Determine the [x, y] coordinate at the center of the cell enclosing the given text.  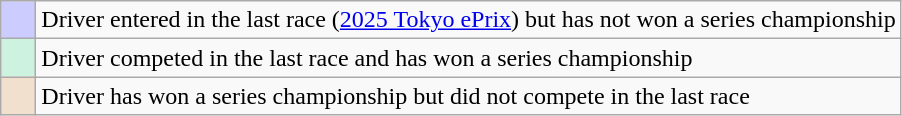
Driver entered in the last race (2025 Tokyo ePrix) but has not won a series championship [468, 20]
Driver competed in the last race and has won a series championship [468, 58]
Driver has won a series championship but did not compete in the last race [468, 96]
